Provide the (X, Y) coordinate of the cell's center where the given text is located.  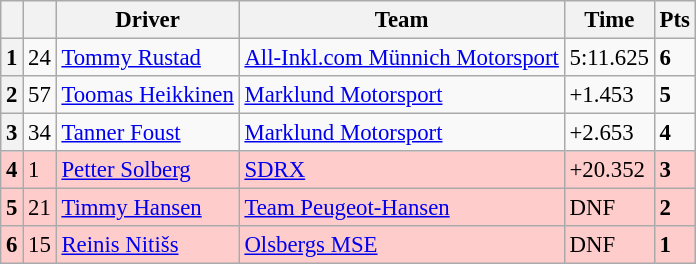
5:11.625 (609, 58)
34 (40, 133)
+20.352 (609, 170)
Petter Solberg (148, 170)
24 (40, 58)
Driver (148, 20)
SDRX (402, 170)
21 (40, 208)
Time (609, 20)
Tanner Foust (148, 133)
Toomas Heikkinen (148, 95)
Tommy Rustad (148, 58)
All-Inkl.com Münnich Motorsport (402, 58)
Timmy Hansen (148, 208)
+2.653 (609, 133)
Pts (674, 20)
+1.453 (609, 95)
15 (40, 245)
Team Peugeot-Hansen (402, 208)
Team (402, 20)
Reinis Nitišs (148, 245)
Olsbergs MSE (402, 245)
57 (40, 95)
